Return (X, Y) of the center of cell containing provided text 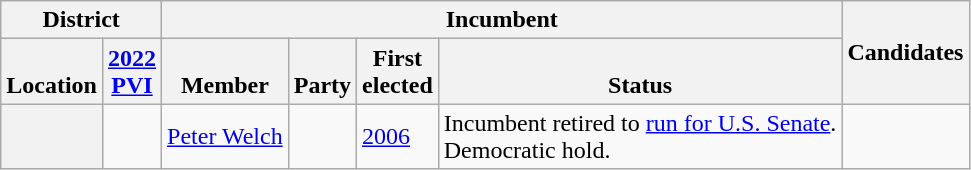
2022PVI (132, 72)
Member (226, 72)
Status (640, 72)
Candidates (906, 52)
Firstelected (398, 72)
Party (322, 72)
2006 (398, 136)
District (82, 20)
Location (52, 72)
Incumbent retired to run for U.S. Senate.Democratic hold. (640, 136)
Incumbent (502, 20)
Peter Welch (226, 136)
